Scan for the cell matching the given text and deliver its [x, y] coordinate at center. 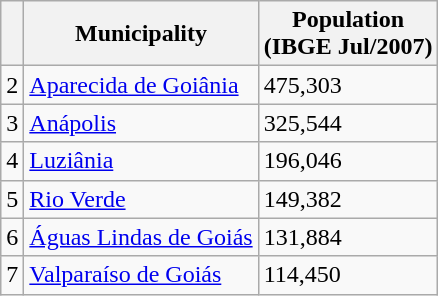
7 [12, 275]
2 [12, 85]
131,884 [348, 237]
5 [12, 199]
Anápolis [141, 123]
Rio Verde [141, 199]
196,046 [348, 161]
Luziânia [141, 161]
Population(IBGE Jul/2007) [348, 34]
4 [12, 161]
3 [12, 123]
6 [12, 237]
Valparaíso de Goiás [141, 275]
475,303 [348, 85]
Municipality [141, 34]
Águas Lindas de Goiás [141, 237]
Aparecida de Goiânia [141, 85]
325,544 [348, 123]
149,382 [348, 199]
114,450 [348, 275]
